For the text-containing cell, return its midpoint in (X, Y) coordinate format. 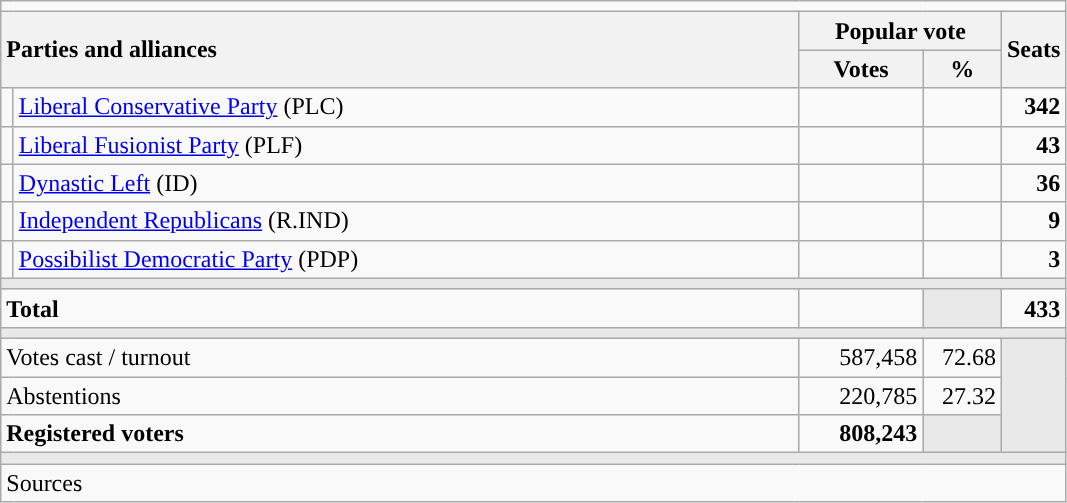
Parties and alliances (400, 50)
27.32 (962, 395)
Liberal Fusionist Party (PLF) (406, 145)
9 (1033, 221)
36 (1033, 183)
Registered voters (400, 434)
220,785 (861, 395)
Liberal Conservative Party (PLC) (406, 107)
Abstentions (400, 395)
% (962, 69)
808,243 (861, 434)
587,458 (861, 357)
Possibilist Democratic Party (PDP) (406, 259)
Seats (1033, 50)
433 (1033, 308)
Independent Republicans (R.IND) (406, 221)
Votes (861, 69)
Votes cast / turnout (400, 357)
Total (400, 308)
342 (1033, 107)
Popular vote (900, 31)
72.68 (962, 357)
3 (1033, 259)
Sources (534, 483)
Dynastic Left (ID) (406, 183)
43 (1033, 145)
